Scan for the cell matching the given text and deliver its [x, y] coordinate at center. 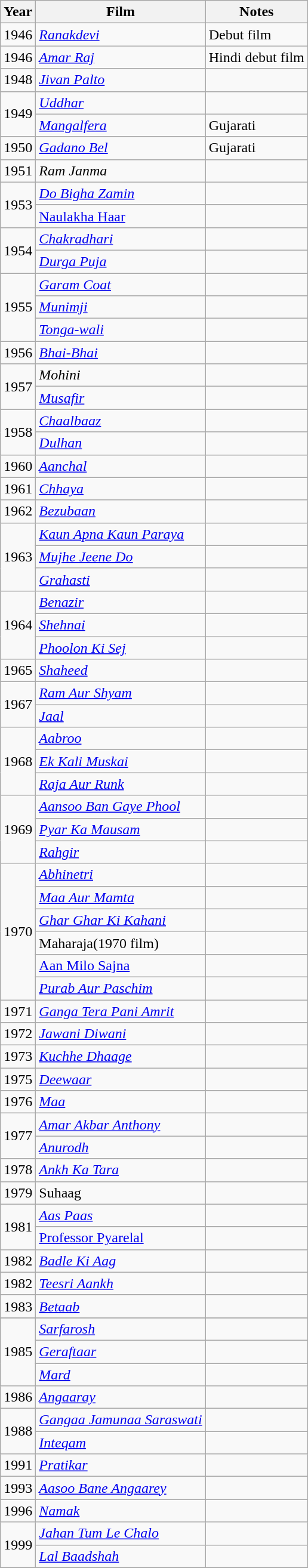
Benazir [121, 602]
Amar Raj [121, 57]
Mard [121, 1374]
1962 [18, 511]
Mohini [121, 375]
Hindi debut film [257, 57]
Rahgir [121, 852]
Dulhan [121, 443]
Maa Aur Mamta [121, 897]
1975 [18, 1079]
1958 [18, 432]
1986 [18, 1397]
Geraftaar [121, 1351]
Teesri Aankh [121, 1283]
Uddhar [121, 103]
1988 [18, 1431]
Angaaray [121, 1397]
Maa [121, 1102]
Do Bigha Zamin [121, 193]
1979 [18, 1193]
Suhaag [121, 1193]
1953 [18, 205]
Amar Akbar Anthony [121, 1125]
Chakradhari [121, 239]
Aas Paas [121, 1215]
Garam Coat [121, 285]
1978 [18, 1170]
Ram Janma [121, 171]
Tonga-wali [121, 330]
Pyar Ka Mausam [121, 829]
Naulakha Haar [121, 216]
1956 [18, 353]
Jivan Palto [121, 80]
Jaal [121, 716]
Jawani Diwani [121, 1034]
Chaalbaaz [121, 421]
1969 [18, 829]
1950 [18, 148]
Mangalfera [121, 125]
1972 [18, 1034]
1996 [18, 1511]
1951 [18, 171]
Gangaa Jamunaa Saraswati [121, 1420]
1971 [18, 1011]
1948 [18, 80]
Film [121, 12]
Aan Milo Sajna [121, 965]
1960 [18, 466]
Aabroo [121, 739]
1957 [18, 387]
1967 [18, 705]
Ankh Ka Tara [121, 1170]
Namak [121, 1511]
Anurodh [121, 1147]
Durga Puja [121, 261]
Maharaja(1970 film) [121, 943]
Betaab [121, 1306]
Aansoo Ban Gaye Phool [121, 807]
1968 [18, 761]
1965 [18, 671]
Jahan Tum Le Chalo [121, 1533]
Professor Pyarelal [121, 1238]
Shaheed [121, 671]
1993 [18, 1488]
Musafir [121, 398]
Bezubaan [121, 511]
1985 [18, 1351]
Badle Ki Aag [121, 1261]
Year [18, 12]
1977 [18, 1136]
Grahasti [121, 579]
1963 [18, 557]
1949 [18, 114]
Aanchal [121, 466]
Sarfarosh [121, 1329]
1973 [18, 1057]
Aasoo Bane Angaarey [121, 1488]
Gadano Bel [121, 148]
1964 [18, 625]
1955 [18, 307]
Pratikar [121, 1465]
1970 [18, 931]
Abhinetri [121, 875]
Lal Baadshah [121, 1556]
1981 [18, 1227]
Bhai-Bhai [121, 353]
Munimji [121, 307]
Purab Aur Paschim [121, 988]
Ek Kali Muskai [121, 761]
Ranakdevi [121, 35]
1961 [18, 489]
1976 [18, 1102]
1983 [18, 1306]
1999 [18, 1545]
1991 [18, 1465]
Phoolon Ki Sej [121, 647]
Raja Aur Runk [121, 784]
Notes [257, 12]
Kuchhe Dhaage [121, 1057]
Mujhe Jeene Do [121, 557]
Ganga Tera Pani Amrit [121, 1011]
Chhaya [121, 489]
Ghar Ghar Ki Kahani [121, 920]
Debut film [257, 35]
1954 [18, 250]
Shehnai [121, 625]
Deewaar [121, 1079]
Ram Aur Shyam [121, 693]
Inteqam [121, 1443]
Kaun Apna Kaun Paraya [121, 534]
